From the cell containing the given text, extract its center point as [X, Y] coordinate. 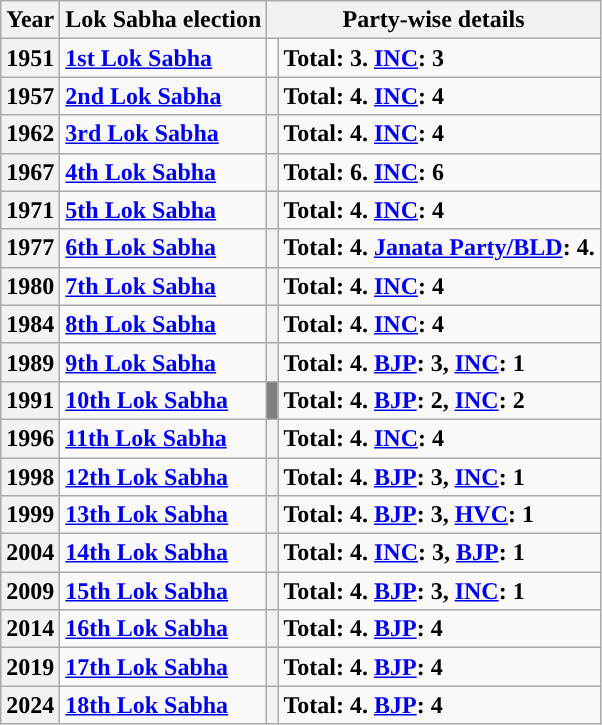
1967 [30, 172]
1980 [30, 286]
1971 [30, 210]
Total: 6. INC: 6 [439, 172]
Total: 4. BJP: 3, HVC: 1 [439, 515]
1951 [30, 58]
2009 [30, 591]
Lok Sabha election [164, 20]
18th Lok Sabha [164, 705]
12th Lok Sabha [164, 477]
1977 [30, 248]
1996 [30, 438]
2019 [30, 667]
1989 [30, 362]
Total: 4. Janata Party/BLD: 4. [439, 248]
1962 [30, 134]
1st Lok Sabha [164, 58]
5th Lok Sabha [164, 210]
Total: 3. INC: 3 [439, 58]
2004 [30, 553]
6th Lok Sabha [164, 248]
17th Lok Sabha [164, 667]
14th Lok Sabha [164, 553]
11th Lok Sabha [164, 438]
10th Lok Sabha [164, 400]
1998 [30, 477]
15th Lok Sabha [164, 591]
2014 [30, 629]
Year [30, 20]
3rd Lok Sabha [164, 134]
9th Lok Sabha [164, 362]
7th Lok Sabha [164, 286]
Total: 4. BJP: 2, INC: 2 [439, 400]
1999 [30, 515]
Party-wise details [434, 20]
8th Lok Sabha [164, 324]
2nd Lok Sabha [164, 96]
1991 [30, 400]
4th Lok Sabha [164, 172]
16th Lok Sabha [164, 629]
13th Lok Sabha [164, 515]
1984 [30, 324]
1957 [30, 96]
Total: 4. INC: 3, BJP: 1 [439, 553]
2024 [30, 705]
